Capture the cell that displays the provided text and extract its [X, Y] central coordinate. 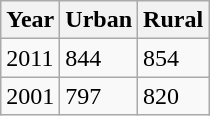
Urban [99, 20]
2011 [30, 58]
2001 [30, 96]
797 [99, 96]
820 [174, 96]
Year [30, 20]
844 [99, 58]
Rural [174, 20]
854 [174, 58]
